Search for the cell housing the specified text and yield its [x, y] center coordinate. 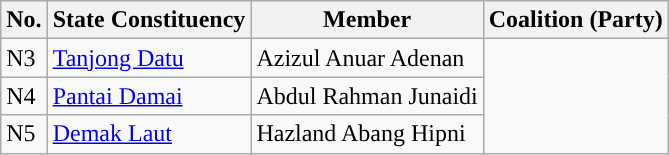
Hazland Abang Hipni [367, 134]
Demak Laut [149, 134]
Coalition (Party) [576, 20]
Member [367, 20]
Azizul Anuar Adenan [367, 58]
N5 [24, 134]
Tanjong Datu [149, 58]
N3 [24, 58]
State Constituency [149, 20]
No. [24, 20]
Pantai Damai [149, 96]
N4 [24, 96]
Abdul Rahman Junaidi [367, 96]
